Locate the cell with the specified text and output its (x, y) center coordinate. 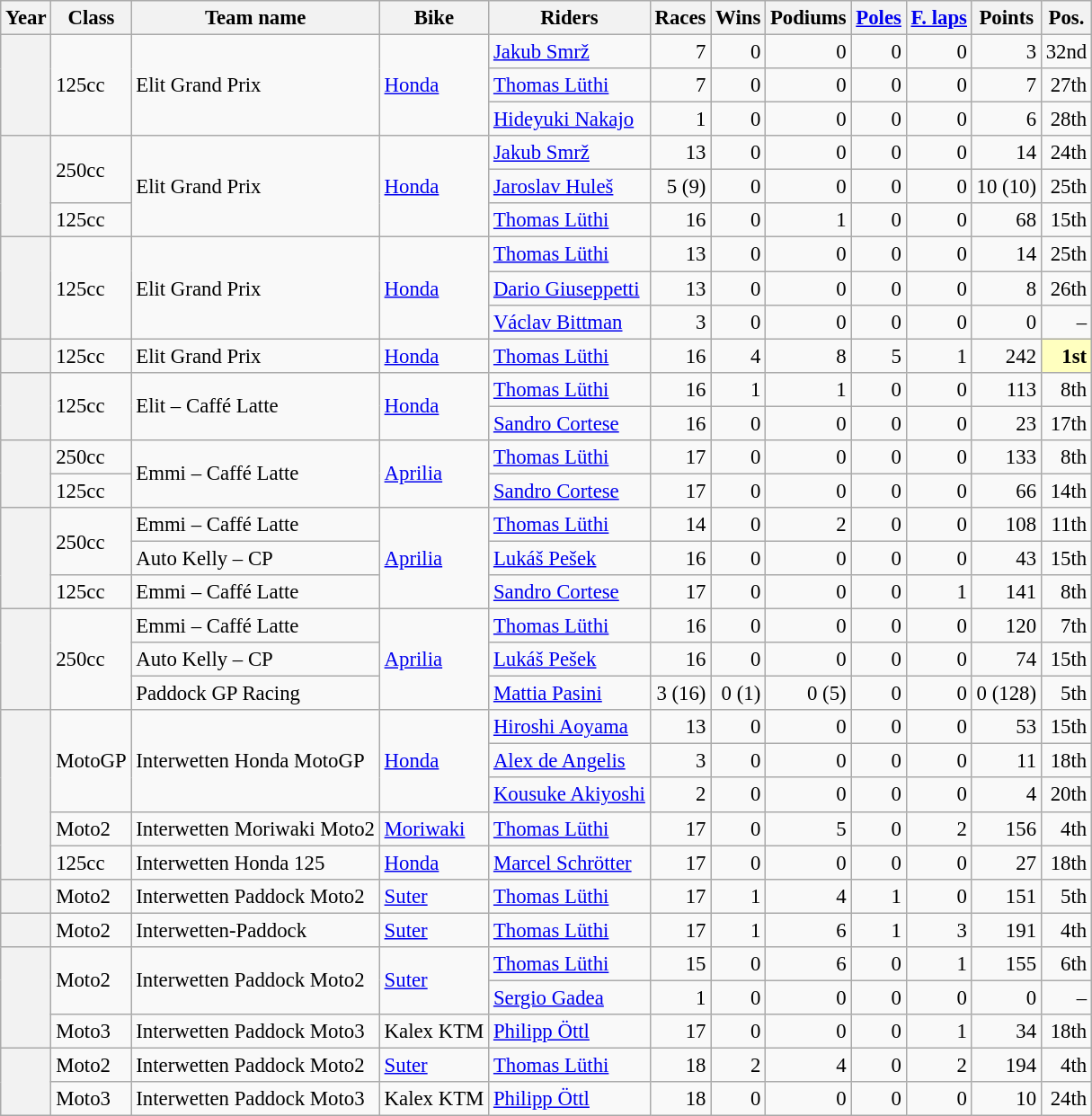
Alex de Angelis (570, 761)
0 (128) (1007, 694)
6th (1066, 964)
26th (1066, 288)
133 (1007, 457)
20th (1066, 795)
Hiroshi Aoyama (570, 727)
155 (1007, 964)
151 (1007, 896)
Wins (739, 18)
Poles (879, 18)
28th (1066, 120)
43 (1007, 558)
120 (1007, 626)
141 (1007, 592)
Marcel Schrötter (570, 863)
Paddock GP Racing (255, 694)
MotoGP (92, 760)
11 (1007, 761)
10 (10) (1007, 187)
68 (1007, 220)
0 (1) (739, 694)
F. laps (938, 18)
15 (680, 964)
23 (1007, 423)
Pos. (1066, 18)
3 (16) (680, 694)
Moriwaki (433, 828)
Riders (570, 18)
Interwetten Honda 125 (255, 863)
Points (1007, 18)
Sergio Gadea (570, 997)
32nd (1066, 52)
74 (1007, 660)
156 (1007, 828)
Interwetten-Paddock (255, 930)
10 (1007, 1099)
Podiums (809, 18)
Races (680, 18)
14th (1066, 491)
Interwetten Moriwaki Moto2 (255, 828)
Class (92, 18)
17th (1066, 423)
Mattia Pasini (570, 694)
Hideyuki Nakajo (570, 120)
27 (1007, 863)
Elit – Caffé Latte (255, 406)
108 (1007, 525)
Václav Bittman (570, 322)
Dario Giuseppetti (570, 288)
53 (1007, 727)
194 (1007, 1065)
Interwetten Honda MotoGP (255, 760)
0 (5) (809, 694)
Year (26, 18)
66 (1007, 491)
Jaroslav Huleš (570, 187)
Team name (255, 18)
242 (1007, 356)
11th (1066, 525)
Kousuke Akiyoshi (570, 795)
Bike (433, 18)
1st (1066, 356)
7th (1066, 626)
27th (1066, 85)
113 (1007, 389)
5 (9) (680, 187)
34 (1007, 1032)
191 (1007, 930)
